Capture the cell that displays the provided text and extract its [x, y] central coordinate. 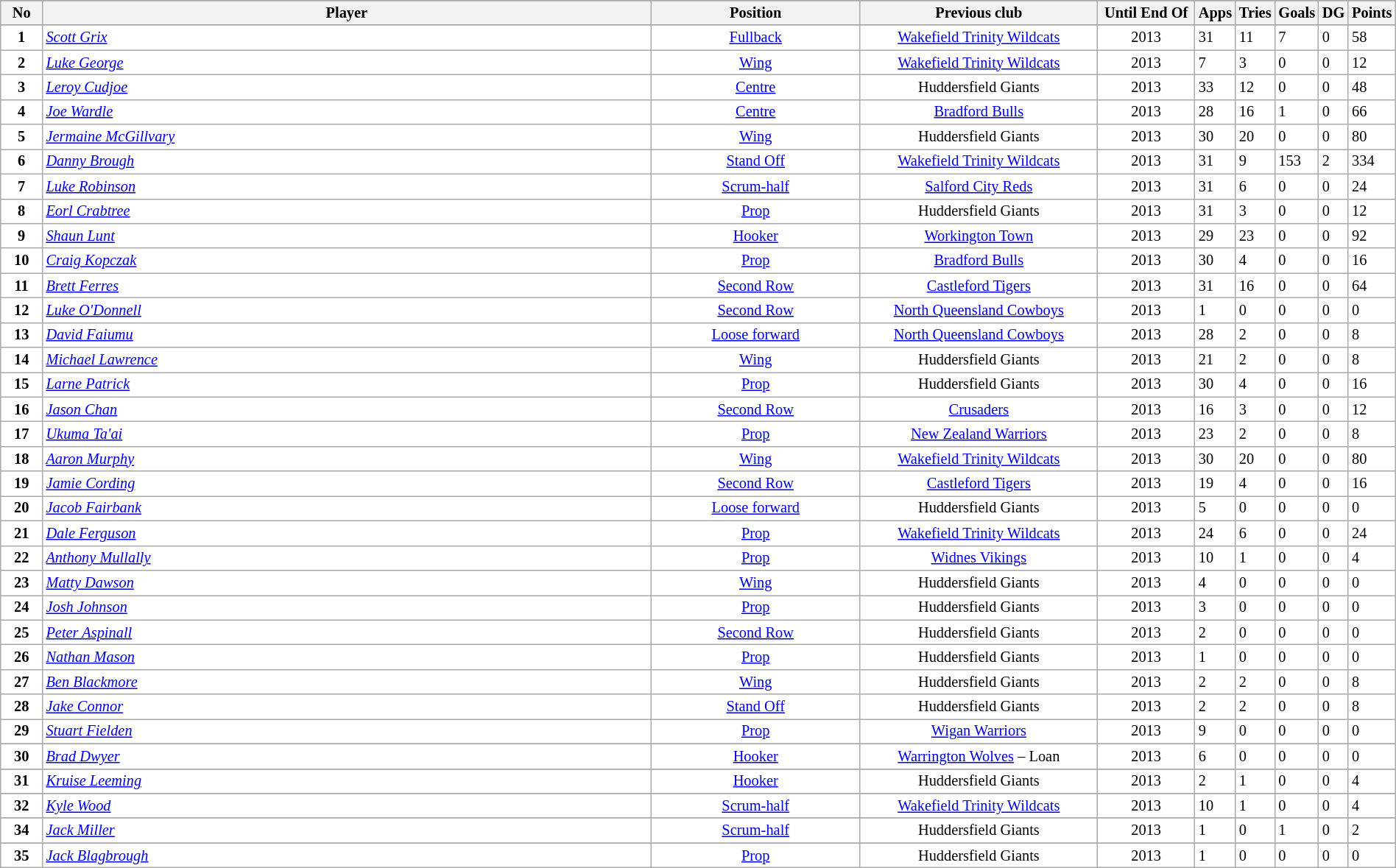
34 [22, 830]
Eorl Crabtree [348, 211]
Jacob Fairbank [348, 508]
Jamie Cording [348, 484]
Craig Kopczak [348, 261]
Luke O'Donnell [348, 310]
Ben Blackmore [348, 682]
Shaun Lunt [348, 236]
Jason Chan [348, 409]
66 [1372, 112]
Fullback [755, 38]
Crusaders [979, 409]
33 [1215, 87]
Jack Blagbrough [348, 855]
Danny Brough [348, 161]
Scott Grix [348, 38]
Joe Wardle [348, 112]
25 [22, 632]
Larne Patrick [348, 384]
92 [1372, 236]
Matty Dawson [348, 582]
18 [22, 459]
Anthony Mullally [348, 558]
14 [22, 360]
Ukuma Ta'ai [348, 434]
Player [348, 13]
Luke George [348, 63]
15 [22, 384]
26 [22, 657]
Warrington Wolves – Loan [979, 756]
13 [22, 335]
Stuart Fielden [348, 731]
17 [22, 434]
334 [1372, 161]
Salford City Reds [979, 186]
Luke Robinson [348, 186]
Apps [1215, 13]
Position [755, 13]
48 [1372, 87]
Michael Lawrence [348, 360]
David Faiumu [348, 335]
Kyle Wood [348, 805]
Aaron Murphy [348, 459]
Nathan Mason [348, 657]
Jack Miller [348, 830]
22 [22, 558]
58 [1372, 38]
No [22, 13]
Peter Aspinall [348, 632]
Goals [1297, 13]
Josh Johnson [348, 607]
Brett Ferres [348, 286]
32 [22, 805]
27 [22, 682]
153 [1297, 161]
Previous club [979, 13]
64 [1372, 286]
Brad Dwyer [348, 756]
Widnes Vikings [979, 558]
Dale Ferguson [348, 533]
Jermaine McGillvary [348, 137]
Points [1372, 13]
New Zealand Warriors [979, 434]
Workington Town [979, 236]
Leroy Cudjoe [348, 87]
Until End Of [1146, 13]
Tries [1255, 13]
35 [22, 855]
Wigan Warriors [979, 731]
Jake Connor [348, 707]
Kruise Leeming [348, 781]
DG [1333, 13]
